Provide the (X, Y) coordinate of the cell's center where the given text is located.  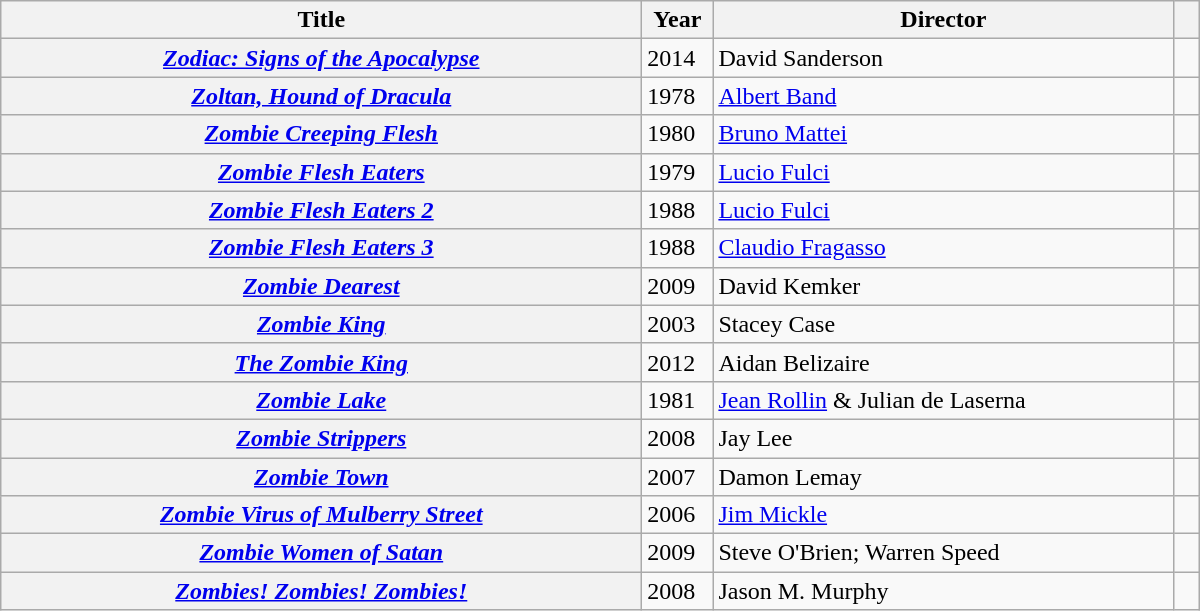
Zodiac: Signs of the Apocalypse (322, 58)
1980 (678, 134)
Zombie Flesh Eaters 2 (322, 210)
Zombies! Zombies! Zombies! (322, 591)
Title (322, 20)
Zombie Flesh Eaters (322, 172)
Zombie Women of Satan (322, 553)
Stacey Case (944, 324)
2003 (678, 324)
Jim Mickle (944, 515)
Zombie King (322, 324)
Steve O'Brien; Warren Speed (944, 553)
Albert Band (944, 96)
1979 (678, 172)
The Zombie King (322, 362)
Bruno Mattei (944, 134)
2012 (678, 362)
2014 (678, 58)
Jay Lee (944, 438)
David Sanderson (944, 58)
Zombie Town (322, 477)
Zoltan, Hound of Dracula (322, 96)
Jason M. Murphy (944, 591)
Zombie Dearest (322, 286)
Jean Rollin & Julian de Laserna (944, 400)
David Kemker (944, 286)
Damon Lemay (944, 477)
Zombie Flesh Eaters 3 (322, 248)
Year (678, 20)
Zombie Lake (322, 400)
Zombie Strippers (322, 438)
Aidan Belizaire (944, 362)
1981 (678, 400)
Director (944, 20)
Zombie Virus of Mulberry Street (322, 515)
2007 (678, 477)
Zombie Creeping Flesh (322, 134)
2006 (678, 515)
Claudio Fragasso (944, 248)
1978 (678, 96)
